Return (x, y) of the center of cell containing provided text 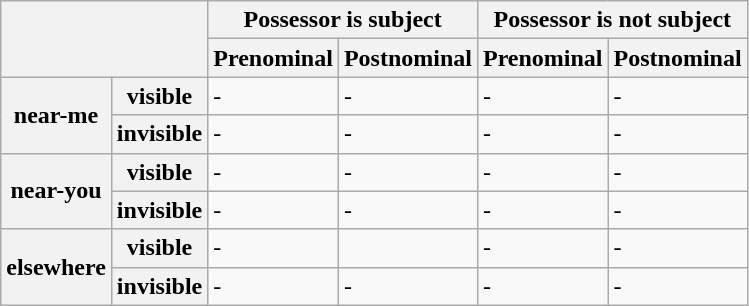
Possessor is subject (343, 20)
near-you (56, 191)
elsewhere (56, 267)
Possessor is not subject (612, 20)
near-me (56, 115)
